Identify which cell holds the provided text, then report its (x, y) central coordinate. 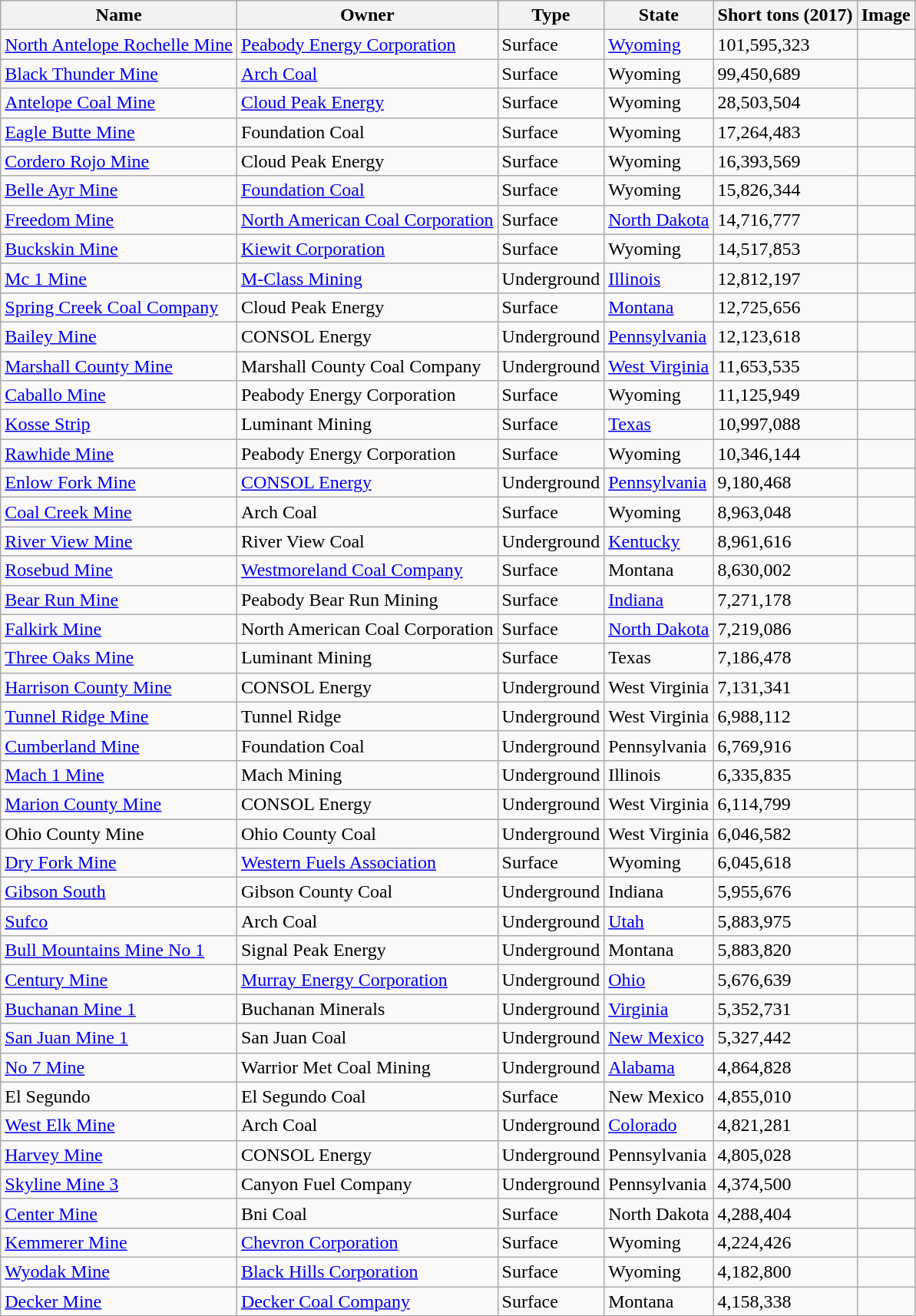
El Segundo (119, 1096)
No 7 Mine (119, 1067)
Bull Mountains Mine No 1 (119, 951)
4,374,500 (785, 1184)
6,045,618 (785, 863)
Colorado (659, 1126)
5,327,442 (785, 1038)
Tunnel Ridge Mine (119, 716)
Bni Coal (367, 1213)
El Segundo Coal (367, 1096)
Signal Peak Energy (367, 951)
Three Oaks Mine (119, 658)
Peabody Bear Run Mining (367, 600)
Buchanan Mine 1 (119, 1009)
Black Thunder Mine (119, 74)
14,517,853 (785, 249)
15,826,344 (785, 190)
Name (119, 15)
Center Mine (119, 1213)
101,595,323 (785, 45)
Century Mine (119, 980)
Kentucky (659, 541)
Virginia (659, 1009)
Type (551, 15)
Rawhide Mine (119, 454)
12,725,656 (785, 307)
99,450,689 (785, 74)
6,988,112 (785, 716)
6,769,916 (785, 746)
Western Fuels Association (367, 863)
Tunnel Ridge (367, 716)
Bailey Mine (119, 336)
Buchanan Minerals (367, 1009)
Cordero Rojo Mine (119, 161)
West Elk Mine (119, 1126)
10,346,144 (785, 454)
17,264,483 (785, 132)
8,963,048 (785, 512)
9,180,468 (785, 483)
6,335,835 (785, 775)
Kosse Strip (119, 425)
San Juan Mine 1 (119, 1038)
4,864,828 (785, 1067)
Harvey Mine (119, 1155)
5,955,676 (785, 892)
Bear Run Mine (119, 600)
Eagle Butte Mine (119, 132)
Murray Energy Corporation (367, 980)
Sufco (119, 921)
Marshall County Mine (119, 366)
Mach Mining (367, 775)
Kiewit Corporation (367, 249)
12,123,618 (785, 336)
Mc 1 Mine (119, 278)
M-Class Mining (367, 278)
6,046,582 (785, 833)
Caballo Mine (119, 395)
4,182,800 (785, 1271)
7,131,341 (785, 687)
11,653,535 (785, 366)
Westmoreland Coal Company (367, 570)
5,676,639 (785, 980)
7,219,086 (785, 629)
14,716,777 (785, 220)
Enlow Fork Mine (119, 483)
16,393,569 (785, 161)
Freedom Mine (119, 220)
Wyodak Mine (119, 1271)
4,158,338 (785, 1301)
Skyline Mine 3 (119, 1184)
Marion County Mine (119, 804)
Gibson South (119, 892)
Antelope Coal Mine (119, 103)
Mach 1 Mine (119, 775)
Utah (659, 921)
8,630,002 (785, 570)
Chevron Corporation (367, 1242)
7,271,178 (785, 600)
4,855,010 (785, 1096)
Rosebud Mine (119, 570)
4,805,028 (785, 1155)
Falkirk Mine (119, 629)
Ohio County Coal (367, 833)
12,812,197 (785, 278)
Cumberland Mine (119, 746)
Gibson County Coal (367, 892)
Owner (367, 15)
Image (886, 15)
28,503,504 (785, 103)
4,821,281 (785, 1126)
North Antelope Rochelle Mine (119, 45)
Coal Creek Mine (119, 512)
Ohio County Mine (119, 833)
5,883,975 (785, 921)
5,352,731 (785, 1009)
6,114,799 (785, 804)
4,224,426 (785, 1242)
Canyon Fuel Company (367, 1184)
4,288,404 (785, 1213)
Dry Fork Mine (119, 863)
Belle Ayr Mine (119, 190)
San Juan Coal (367, 1038)
River View Mine (119, 541)
Harrison County Mine (119, 687)
State (659, 15)
5,883,820 (785, 951)
River View Coal (367, 541)
Short tons (2017) (785, 15)
Alabama (659, 1067)
11,125,949 (785, 395)
Decker Mine (119, 1301)
Spring Creek Coal Company (119, 307)
Black Hills Corporation (367, 1271)
7,186,478 (785, 658)
Buckskin Mine (119, 249)
Marshall County Coal Company (367, 366)
Decker Coal Company (367, 1301)
10,997,088 (785, 425)
8,961,616 (785, 541)
Warrior Met Coal Mining (367, 1067)
Ohio (659, 980)
Kemmerer Mine (119, 1242)
